Provide the [x, y] coordinate of the cell's center where the given text is located.  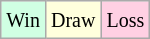
Loss [126, 20]
Draw [72, 20]
Win [24, 20]
